Output the [x, y] coordinate of the center of the cell containing the given text.  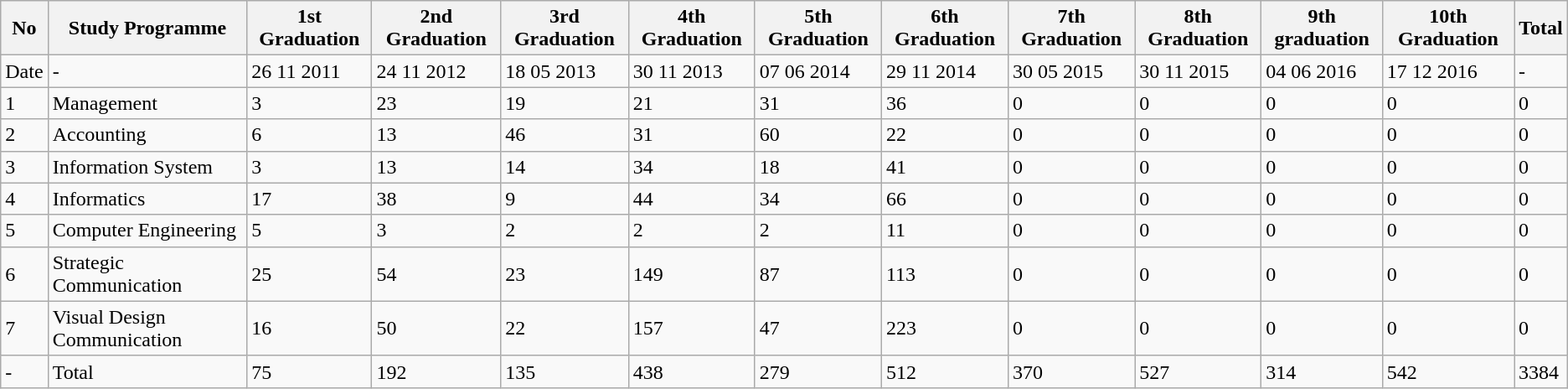
50 [436, 329]
135 [565, 371]
11 [945, 231]
2nd Graduation [436, 29]
17 [310, 199]
370 [1072, 371]
17 12 2016 [1447, 71]
Accounting [147, 135]
192 [436, 371]
Date [24, 71]
9th graduation [1322, 29]
6th Graduation [945, 29]
4 [24, 199]
3rd Graduation [565, 29]
3384 [1541, 371]
47 [818, 329]
25 [310, 273]
75 [310, 371]
24 11 2012 [436, 71]
8th Graduation [1198, 29]
46 [565, 135]
7 [24, 329]
26 11 2011 [310, 71]
29 11 2014 [945, 71]
14 [565, 167]
54 [436, 273]
438 [692, 371]
Informatics [147, 199]
Management [147, 103]
41 [945, 167]
223 [945, 329]
5th Graduation [818, 29]
No [24, 29]
19 [565, 103]
Information System [147, 167]
36 [945, 103]
07 06 2014 [818, 71]
60 [818, 135]
04 06 2016 [1322, 71]
30 05 2015 [1072, 71]
Study Programme [147, 29]
44 [692, 199]
1st Graduation [310, 29]
18 [818, 167]
Strategic Communication [147, 273]
157 [692, 329]
Visual Design Communication [147, 329]
10th Graduation [1447, 29]
149 [692, 273]
279 [818, 371]
21 [692, 103]
16 [310, 329]
30 11 2015 [1198, 71]
1 [24, 103]
542 [1447, 371]
113 [945, 273]
66 [945, 199]
9 [565, 199]
30 11 2013 [692, 71]
512 [945, 371]
18 05 2013 [565, 71]
527 [1198, 371]
4th Graduation [692, 29]
314 [1322, 371]
Computer Engineering [147, 231]
7th Graduation [1072, 29]
38 [436, 199]
87 [818, 273]
